Capture the cell that displays the provided text and extract its (X, Y) central coordinate. 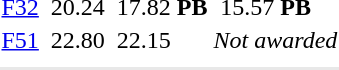
22.15 (162, 40)
22.80 (78, 40)
F51 (20, 40)
Not awarded (276, 40)
